Detect which cell encompasses the target text, then output its (x, y) center coordinate. 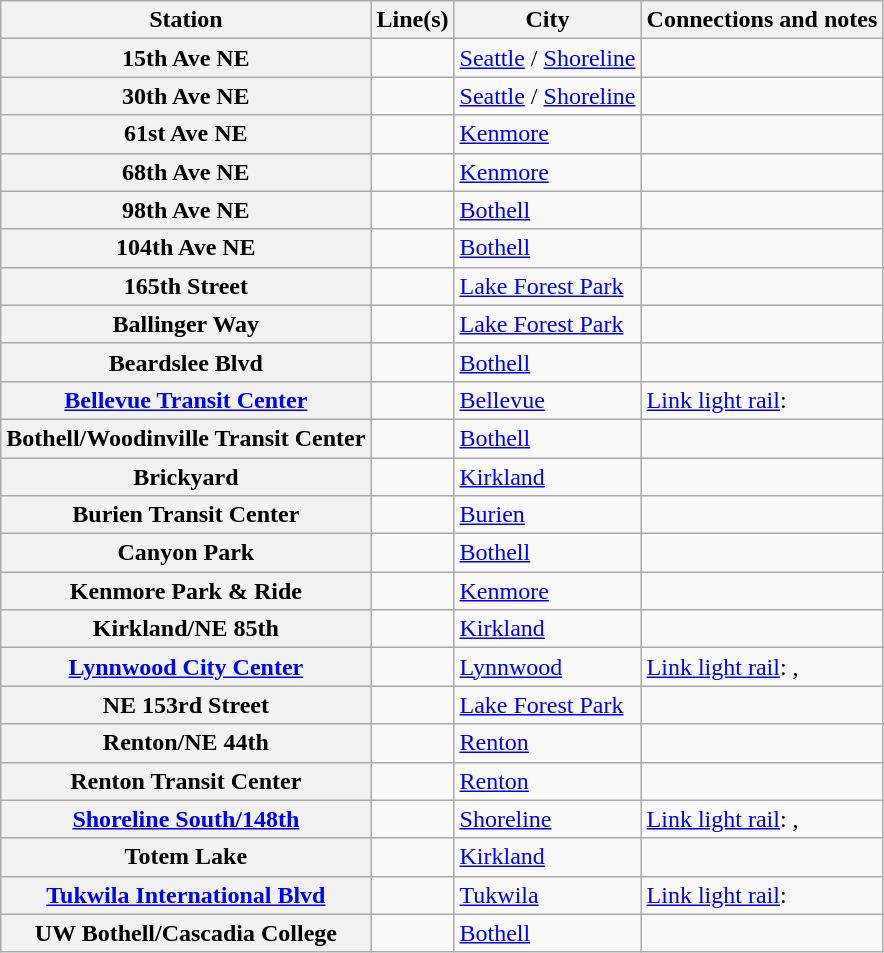
104th Ave NE (186, 248)
Burien Transit Center (186, 515)
City (548, 20)
Shoreline (548, 819)
Bellevue (548, 400)
Connections and notes (762, 20)
NE 153rd Street (186, 705)
Burien (548, 515)
Line(s) (412, 20)
Beardslee Blvd (186, 362)
UW Bothell/Cascadia College (186, 933)
Bellevue Transit Center (186, 400)
30th Ave NE (186, 96)
68th Ave NE (186, 172)
Station (186, 20)
Shoreline South/148th (186, 819)
Ballinger Way (186, 324)
Lynnwood (548, 667)
Kenmore Park & Ride (186, 591)
Tukwila International Blvd (186, 895)
61st Ave NE (186, 134)
Kirkland/NE 85th (186, 629)
Lynnwood City Center (186, 667)
15th Ave NE (186, 58)
Brickyard (186, 477)
98th Ave NE (186, 210)
Renton/NE 44th (186, 743)
Canyon Park (186, 553)
Totem Lake (186, 857)
Renton Transit Center (186, 781)
Bothell/Woodinville Transit Center (186, 438)
Tukwila (548, 895)
165th Street (186, 286)
